For the text-containing cell, return its midpoint in [X, Y] coordinate format. 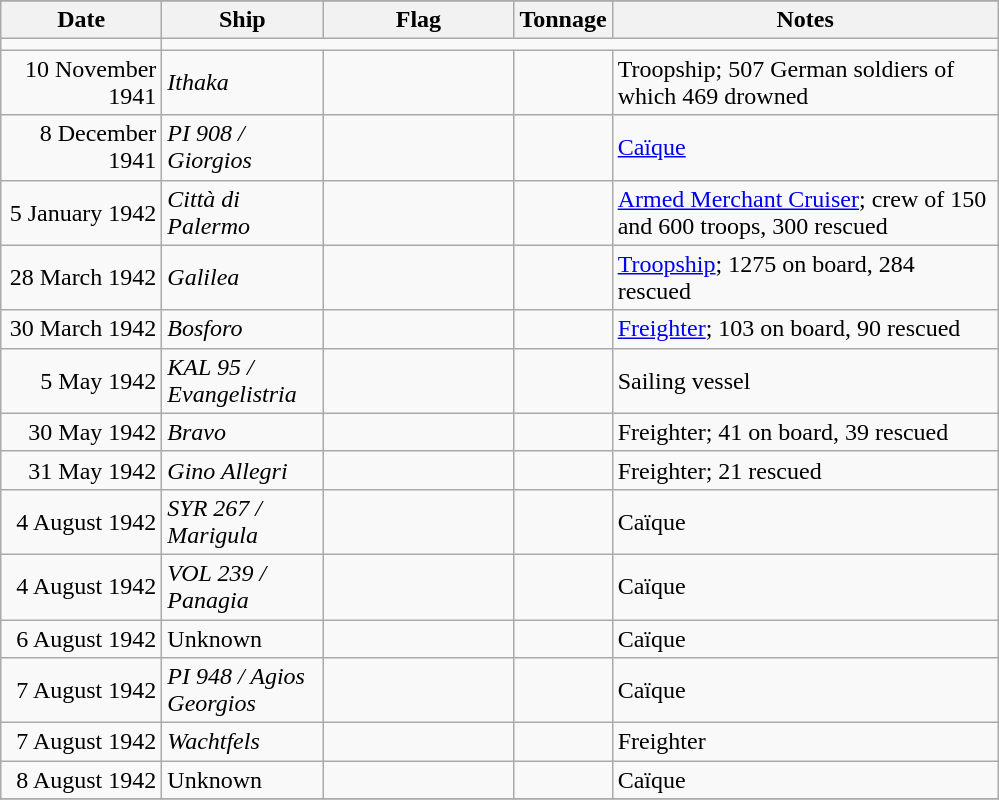
Freighter; 103 on board, 90 rescued [805, 329]
PI 948 / Agios Georgios [242, 690]
VOL 239 / Panagia [242, 586]
Freighter; 41 on board, 39 rescued [805, 432]
Gino Allegri [242, 470]
Notes [805, 20]
KAL 95 / Evangelistria [242, 380]
28 March 1942 [82, 278]
6 August 1942 [82, 639]
5 May 1942 [82, 380]
8 December 1941 [82, 148]
30 May 1942 [82, 432]
Ship [242, 20]
Bravo [242, 432]
Flag [418, 20]
Troopship; 1275 on board, 284 rescued [805, 278]
Bosforo [242, 329]
Città di Palermo [242, 212]
Ithaka [242, 82]
5 January 1942 [82, 212]
31 May 1942 [82, 470]
Sailing vessel [805, 380]
10 November 1941 [82, 82]
PI 908 / Giorgios [242, 148]
SYR 267 / Marigula [242, 522]
Freighter [805, 742]
30 March 1942 [82, 329]
Galilea [242, 278]
Armed Merchant Cruiser; crew of 150 and 600 troops, 300 rescued [805, 212]
Tonnage [563, 20]
Date [82, 20]
Wachtfels [242, 742]
8 August 1942 [82, 780]
Freighter; 21 rescued [805, 470]
Troopship; 507 German soldiers of which 469 drowned [805, 82]
